Search for the cell housing the specified text and yield its [X, Y] center coordinate. 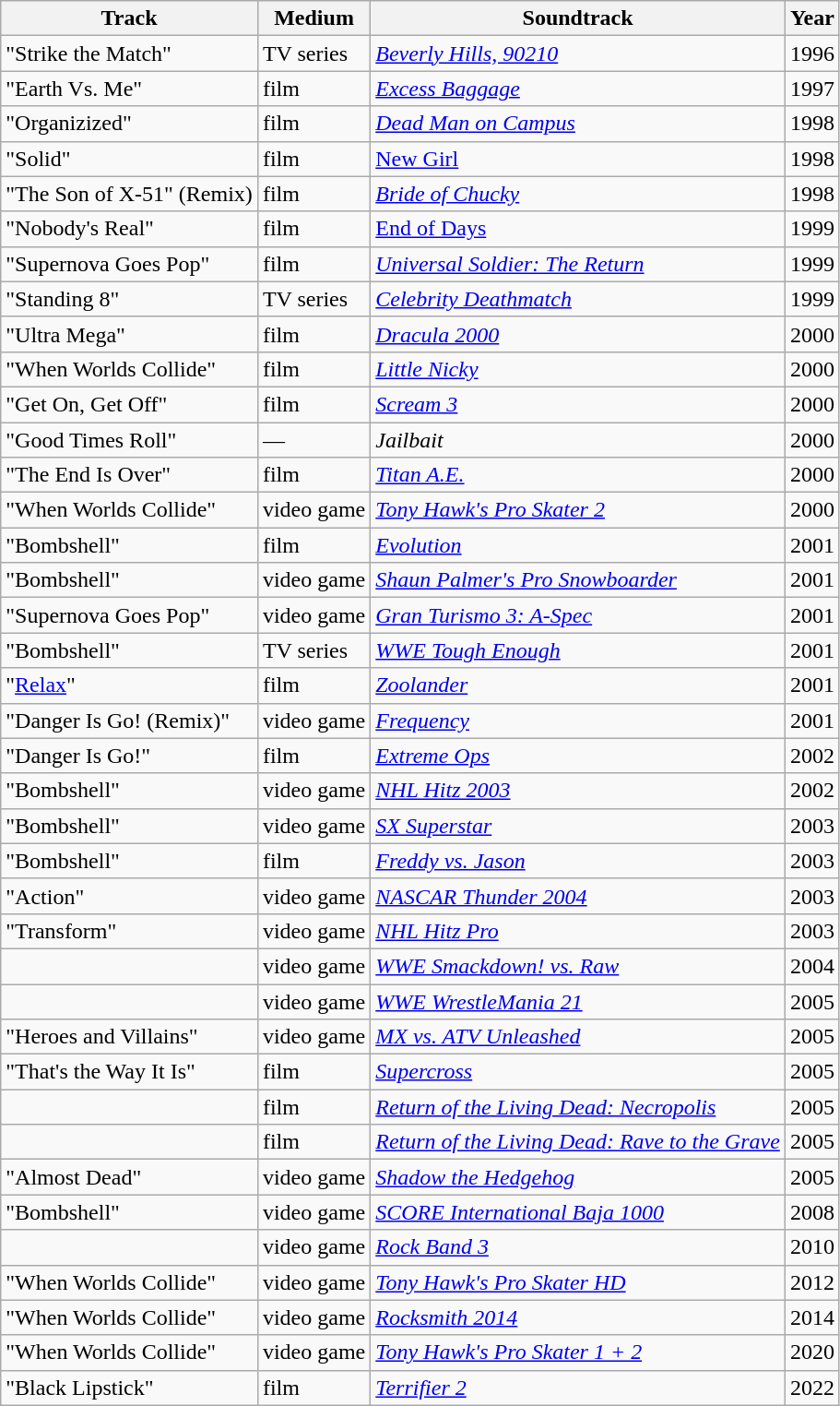
"That's the Way It Is" [129, 1072]
Terrifier 2 [578, 1388]
1996 [811, 54]
Tony Hawk's Pro Skater 2 [578, 510]
1997 [811, 89]
Excess Baggage [578, 89]
2022 [811, 1388]
"Action" [129, 896]
Dracula 2000 [578, 334]
Frequency [578, 721]
"Organizized" [129, 124]
2004 [811, 966]
"Almost Dead" [129, 1177]
"Nobody's Real" [129, 229]
"The End Is Over" [129, 475]
End of Days [578, 229]
"Get On, Get Off" [129, 404]
SX Superstar [578, 826]
Dead Man on Campus [578, 124]
MX vs. ATV Unleashed [578, 1037]
NASCAR Thunder 2004 [578, 896]
— [314, 440]
Medium [314, 18]
NHL Hitz 2003 [578, 791]
"Good Times Roll" [129, 440]
NHL Hitz Pro [578, 931]
Shadow the Hedgehog [578, 1177]
2014 [811, 1317]
Gran Turismo 3: A-Spec [578, 615]
Tony Hawk's Pro Skater 1 + 2 [578, 1352]
Track [129, 18]
2012 [811, 1282]
"Heroes and Villains" [129, 1037]
WWE Smackdown! vs. Raw [578, 966]
"Danger Is Go! (Remix)" [129, 721]
Universal Soldier: The Return [578, 264]
Shaun Palmer's Pro Snowboarder [578, 580]
Evolution [578, 545]
Jailbait [578, 440]
Beverly Hills, 90210 [578, 54]
Celebrity Deathmatch [578, 299]
"The Son of X-51" (Remix) [129, 194]
"Earth Vs. Me" [129, 89]
Scream 3 [578, 404]
Bride of Chucky [578, 194]
"Black Lipstick" [129, 1388]
2010 [811, 1247]
"Danger Is Go!" [129, 756]
Tony Hawk's Pro Skater HD [578, 1282]
WWE WrestleMania 21 [578, 1001]
Soundtrack [578, 18]
Return of the Living Dead: Necropolis [578, 1107]
Rocksmith 2014 [578, 1317]
Zoolander [578, 685]
Year [811, 18]
WWE Tough Enough [578, 650]
"Relax" [129, 685]
New Girl [578, 159]
Extreme Ops [578, 756]
"Transform" [129, 931]
Return of the Living Dead: Rave to the Grave [578, 1142]
"Solid" [129, 159]
"Strike the Match" [129, 54]
"Ultra Mega" [129, 334]
2020 [811, 1352]
Rock Band 3 [578, 1247]
Freddy vs. Jason [578, 861]
2008 [811, 1212]
Little Nicky [578, 369]
SCORE International Baja 1000 [578, 1212]
"Standing 8" [129, 299]
Supercross [578, 1072]
Titan A.E. [578, 475]
